Output the [X, Y] coordinate of the center of the cell containing the given text.  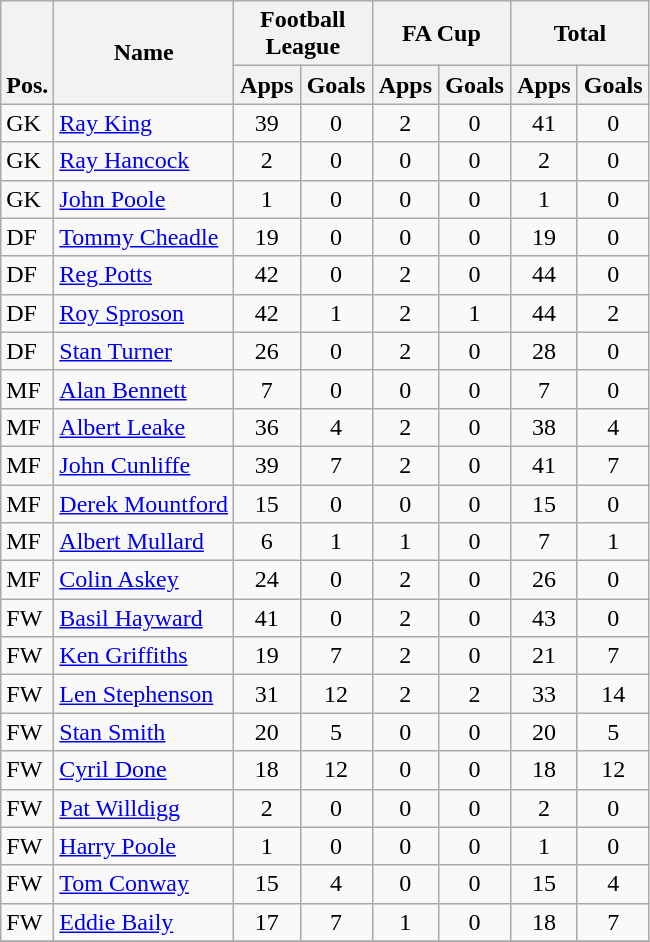
43 [544, 618]
36 [268, 427]
Cyril Done [144, 770]
Derek Mountford [144, 503]
24 [268, 580]
Stan Smith [144, 732]
Total [580, 34]
Ray King [144, 123]
Len Stephenson [144, 694]
6 [268, 542]
Albert Leake [144, 427]
Reg Potts [144, 275]
Stan Turner [144, 351]
38 [544, 427]
31 [268, 694]
Albert Mullard [144, 542]
Harry Poole [144, 846]
Tommy Cheadle [144, 237]
Basil Hayward [144, 618]
Ken Griffiths [144, 656]
Pos. [28, 52]
21 [544, 656]
FA Cup [442, 34]
Pat Willdigg [144, 808]
John Cunliffe [144, 465]
John Poole [144, 199]
Ray Hancock [144, 161]
Name [144, 52]
28 [544, 351]
14 [613, 694]
Alan Bennett [144, 389]
Eddie Baily [144, 922]
Football League [304, 34]
33 [544, 694]
Tom Conway [144, 884]
Colin Askey [144, 580]
17 [268, 922]
Roy Sproson [144, 313]
